Capture the cell that displays the provided text and extract its [x, y] central coordinate. 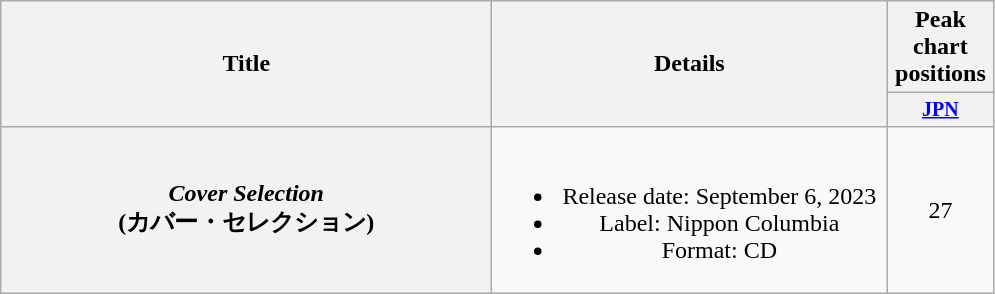
Release date: September 6, 2023Label: Nippon ColumbiaFormat: CD [690, 210]
Peak chart positions [940, 47]
JPN [940, 110]
Title [246, 64]
Details [690, 64]
27 [940, 210]
Cover Selection(カバー・セレクション) [246, 210]
